Provide the (x, y) coordinate of the cell's center where the given text is located.  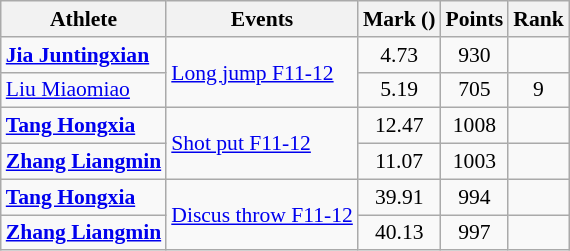
1003 (475, 162)
39.91 (400, 197)
Mark () (400, 19)
Shot put F11-12 (262, 144)
Points (475, 19)
997 (475, 233)
Liu Miaomiao (84, 90)
705 (475, 90)
Athlete (84, 19)
Jia Juntingxian (84, 55)
9 (538, 90)
Long jump F11-12 (262, 72)
Events (262, 19)
5.19 (400, 90)
Rank (538, 19)
1008 (475, 126)
11.07 (400, 162)
930 (475, 55)
12.47 (400, 126)
40.13 (400, 233)
994 (475, 197)
Discus throw F11-12 (262, 214)
4.73 (400, 55)
